Search for the cell housing the specified text and yield its (X, Y) center coordinate. 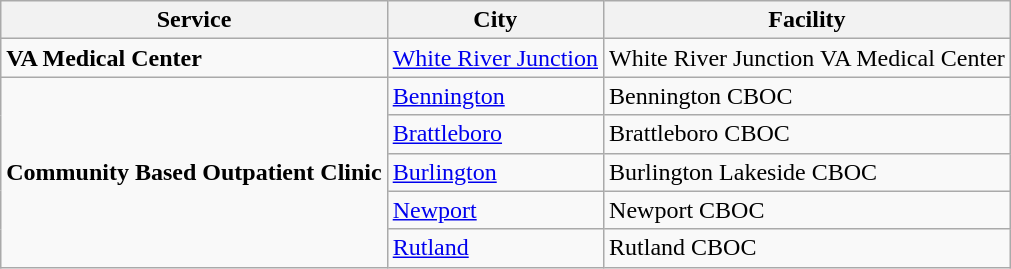
Facility (808, 20)
VA Medical Center (194, 58)
Rutland CBOC (808, 248)
White River Junction VA Medical Center (808, 58)
Burlington (495, 172)
Bennington CBOC (808, 96)
Service (194, 20)
Community Based Outpatient Clinic (194, 172)
Brattleboro CBOC (808, 134)
Newport (495, 210)
Burlington Lakeside CBOC (808, 172)
Rutland (495, 248)
City (495, 20)
White River Junction (495, 58)
Newport CBOC (808, 210)
Bennington (495, 96)
Brattleboro (495, 134)
